Search for the cell housing the specified text and yield its (x, y) center coordinate. 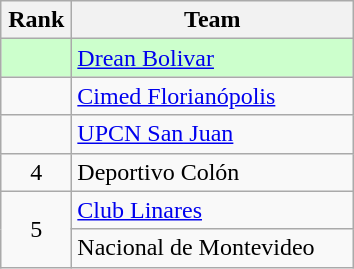
Club Linares (212, 210)
Nacional de Montevideo (212, 248)
Team (212, 20)
Drean Bolivar (212, 58)
Cimed Florianópolis (212, 96)
5 (36, 229)
4 (36, 172)
Deportivo Colón (212, 172)
Rank (36, 20)
UPCN San Juan (212, 134)
